Return [x, y] of the center of cell containing provided text 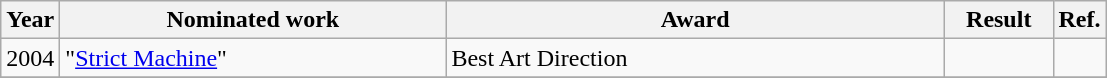
Ref. [1080, 20]
Nominated work [253, 20]
2004 [30, 58]
Result [998, 20]
Year [30, 20]
Best Art Direction [696, 58]
"Strict Machine" [253, 58]
Award [696, 20]
